Identify which cell holds the provided text, then report its [x, y] central coordinate. 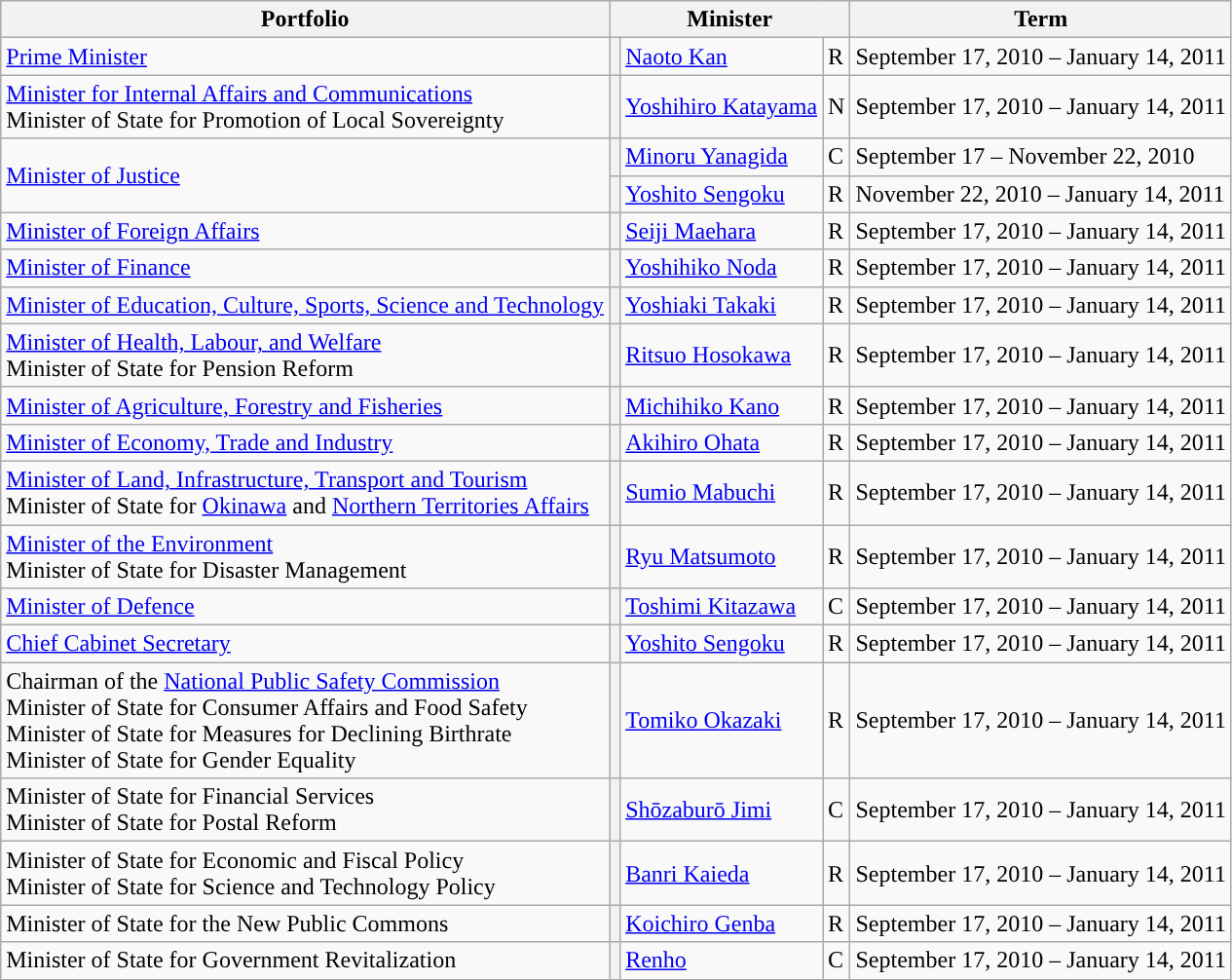
Ritsuo Hosokawa [722, 355]
Renho [722, 961]
Toshimi Kitazawa [722, 607]
September 17 – November 22, 2010 [1040, 157]
Term [1040, 19]
Ryu Matsumoto [722, 555]
Michihiko Kano [722, 405]
Minister of State for Financial Services Minister of State for Postal Reform [306, 810]
Minister of Health, Labour, and Welfare Minister of State for Pension Reform [306, 355]
Yoshiaki Takaki [722, 305]
Minister of Education, Culture, Sports, Science and Technology [306, 305]
Minister of State for Economic and Fiscal Policy Minister of State for Science and Technology Policy [306, 873]
Minoru Yanagida [722, 157]
Minister of Land, Infrastructure, Transport and Tourism Minister of State for Okinawa and Northern Territories Affairs [306, 493]
Akihiro Ohata [722, 442]
Minister of State for Government Revitalization [306, 961]
Naoto Kan [722, 57]
Minister of Agriculture, Forestry and Fisheries [306, 405]
Yoshihiro Katayama [722, 107]
Minister of Finance [306, 268]
Chief Cabinet Secretary [306, 644]
Tomiko Okazaki [722, 721]
Prime Minister [306, 57]
November 22, 2010 – January 14, 2011 [1040, 194]
Banri Kaieda [722, 873]
Minister of Defence [306, 607]
Minister of State for the New Public Commons [306, 923]
N [837, 107]
Sumio Mabuchi [722, 493]
Minister of the Environment Minister of State for Disaster Management [306, 555]
Yoshihiko Noda [722, 268]
Minister for Internal Affairs and Communications Minister of State for Promotion of Local Sovereignty [306, 107]
Minister of Economy, Trade and Industry [306, 442]
Minister of Justice [306, 175]
Shōzaburō Jimi [722, 810]
Portfolio [306, 19]
Koichiro Genba [722, 923]
Minister of Foreign Affairs [306, 231]
Minister [730, 19]
Seiji Maehara [722, 231]
